For the text-containing cell, return its midpoint in [X, Y] coordinate format. 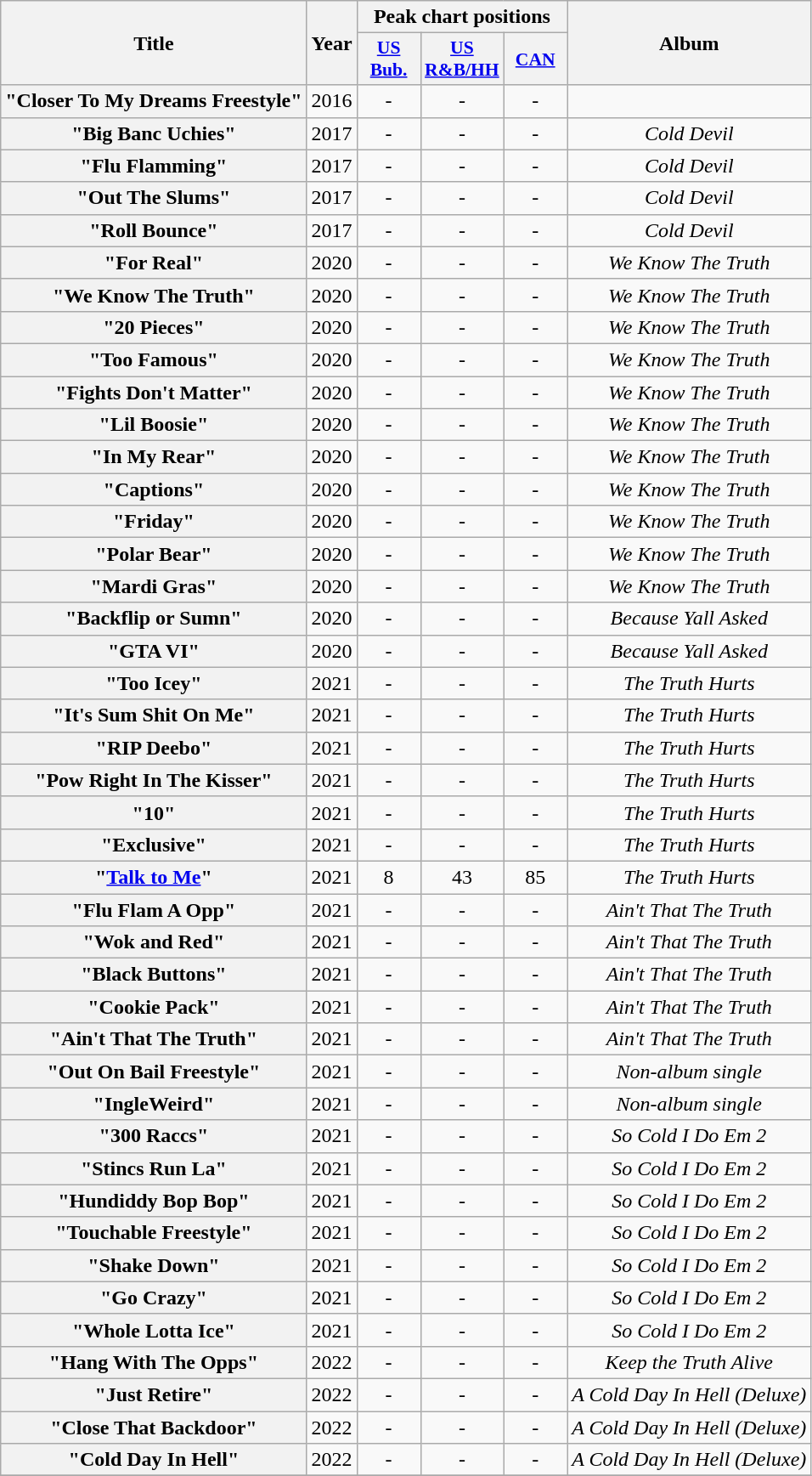
"It's Sum Shit On Me" [154, 715]
85 [535, 877]
43 [462, 877]
"Whole Lotta Ice" [154, 1330]
"GTA VI" [154, 651]
"Go Crazy" [154, 1298]
"Pow Right In The Kisser" [154, 780]
"Shake Down" [154, 1265]
"Mardi Gras" [154, 586]
CAN [535, 59]
"Big Banc Uchies" [154, 133]
"Wok and Red" [154, 942]
"Flu Flam A Opp" [154, 910]
"Stincs Run La" [154, 1168]
"300 Raccs" [154, 1136]
"Captions" [154, 489]
"Polar Bear" [154, 554]
"IngleWeird" [154, 1104]
Album [690, 42]
"Roll Bounce" [154, 230]
"Just Retire" [154, 1394]
"RIP Deebo" [154, 748]
"Exclusive" [154, 845]
Peak chart positions [462, 17]
"Hang With The Opps" [154, 1362]
"Too Famous" [154, 359]
"Out The Slums" [154, 198]
Keep the Truth Alive [690, 1362]
"20 Pieces" [154, 327]
"Ain't That The Truth" [154, 1039]
"For Real" [154, 263]
Title [154, 42]
"Black Buttons" [154, 975]
"10" [154, 812]
"Closer To My Dreams Freestyle" [154, 101]
USR&B/HH [462, 59]
USBub. [389, 59]
"In My Rear" [154, 457]
"Hundiddy Bop Bop" [154, 1201]
"Lil Boosie" [154, 425]
"Talk to Me" [154, 877]
"Fights Don't Matter" [154, 392]
"Backflip or Sumn" [154, 619]
"We Know The Truth" [154, 295]
Year [331, 42]
"Flu Flamming" [154, 166]
2016 [331, 101]
"Close That Backdoor" [154, 1427]
"Cookie Pack" [154, 1007]
"Cold Day In Hell" [154, 1460]
"Friday" [154, 522]
"Too Icey" [154, 683]
"Touchable Freestyle" [154, 1233]
"Out On Bail Freestyle" [154, 1072]
8 [389, 877]
